Find where the given text appears and provide that cell's center as (x, y) coordinate. 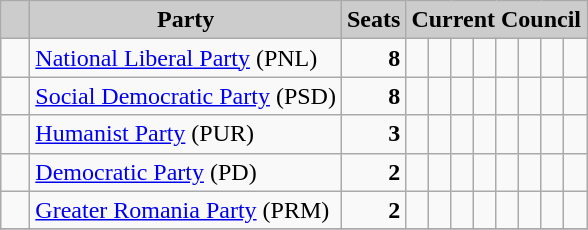
Social Democratic Party (PSD) (186, 96)
Seats (373, 20)
Humanist Party (PUR) (186, 134)
Current Council (496, 20)
Greater Romania Party (PRM) (186, 210)
3 (373, 134)
Democratic Party (PD) (186, 172)
National Liberal Party (PNL) (186, 58)
Party (186, 20)
